Detect which cell encompasses the target text, then output its [X, Y] center coordinate. 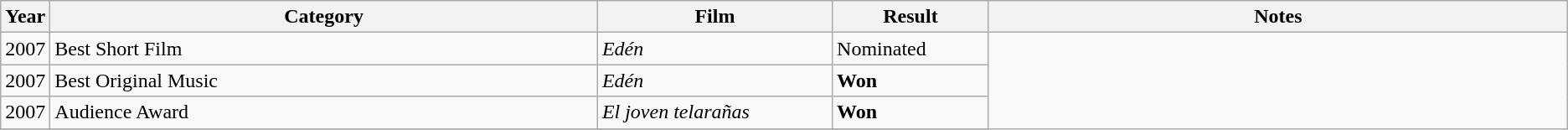
Best Short Film [324, 49]
Result [911, 17]
Audience Award [324, 112]
Best Original Music [324, 81]
Nominated [911, 49]
Category [324, 17]
El joven telarañas [714, 112]
Year [25, 17]
Film [714, 17]
Notes [1278, 17]
